Identify which cell holds the provided text, then report its (x, y) central coordinate. 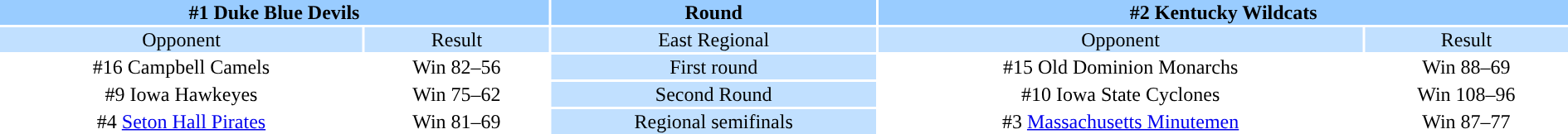
Win 88–69 (1467, 67)
Win 75–62 (456, 94)
#1 Duke Blue Devils (274, 12)
Regional semifinals (713, 122)
Win 87–77 (1467, 122)
#2 Kentucky Wildcats (1223, 12)
Round (713, 12)
East Regional (713, 40)
#15 Old Dominion Monarchs (1120, 67)
#16 Campbell Camels (181, 67)
#9 Iowa Hawkeyes (181, 94)
Win 82–56 (456, 67)
Win 108–96 (1467, 94)
Win 81–69 (456, 122)
First round (713, 67)
Second Round (713, 94)
#4 Seton Hall Pirates (181, 122)
#10 Iowa State Cyclones (1120, 94)
#3 Massachusetts Minutemen (1120, 122)
